Provide the (x, y) coordinate of the cell's center where the given text is located.  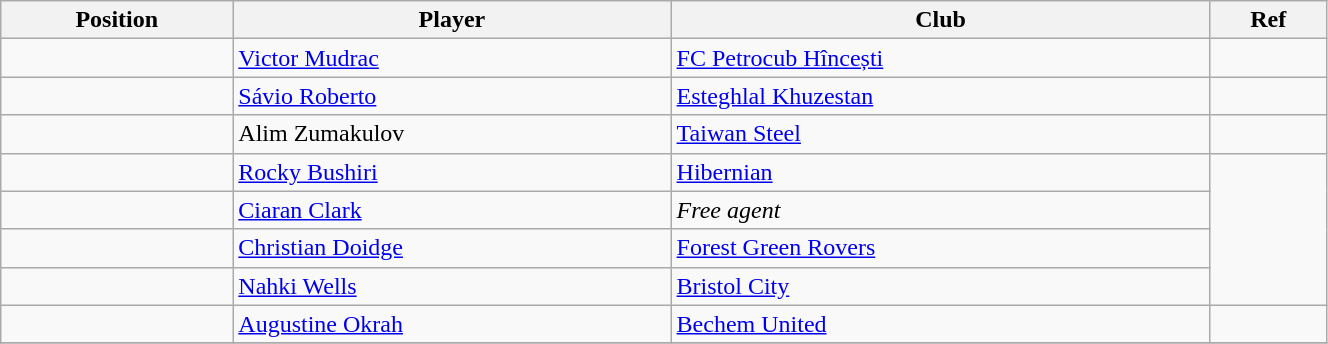
Position (117, 20)
Victor Mudrac (452, 58)
Player (452, 20)
Hibernian (940, 172)
Christian Doidge (452, 248)
Sávio Roberto (452, 96)
Rocky Bushiri (452, 172)
Ref (1268, 20)
Nahki Wells (452, 286)
Club (940, 20)
Ciaran Clark (452, 210)
Augustine Okrah (452, 324)
Forest Green Rovers (940, 248)
Bechem United (940, 324)
Alim Zumakulov (452, 134)
Taiwan Steel (940, 134)
Free agent (940, 210)
FC Petrocub Hîncești (940, 58)
Esteghlal Khuzestan (940, 96)
Bristol City (940, 286)
